Locate the cell with the specified text and output its [x, y] center coordinate. 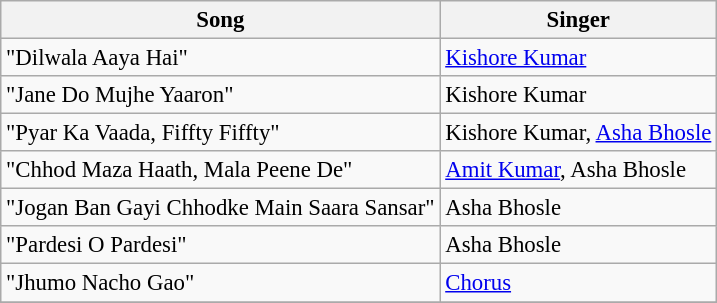
"Pardesi O Pardesi" [220, 245]
Amit Kumar, Asha Bhosle [578, 170]
"Jogan Ban Gayi Chhodke Main Saara Sansar" [220, 208]
Chorus [578, 283]
"Dilwala Aaya Hai" [220, 58]
Song [220, 20]
"Jane Do Mujhe Yaaron" [220, 95]
"Jhumo Nacho Gao" [220, 283]
"Pyar Ka Vaada, Fiffty Fiffty" [220, 133]
"Chhod Maza Haath, Mala Peene De" [220, 170]
Singer [578, 20]
Kishore Kumar, Asha Bhosle [578, 133]
